Search for the cell housing the specified text and yield its (X, Y) center coordinate. 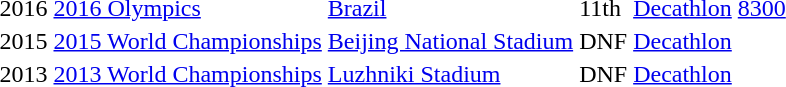
Decathlon (683, 41)
2015 World Championships (188, 41)
DNF (604, 41)
Beijing National Stadium (450, 41)
